Output the [x, y] coordinate of the center of the cell containing the given text.  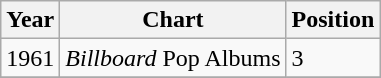
Year [30, 20]
3 [333, 58]
Position [333, 20]
1961 [30, 58]
Chart [173, 20]
Billboard Pop Albums [173, 58]
